Extract the [x, y] coordinate from the center of the cell holding the provided text.  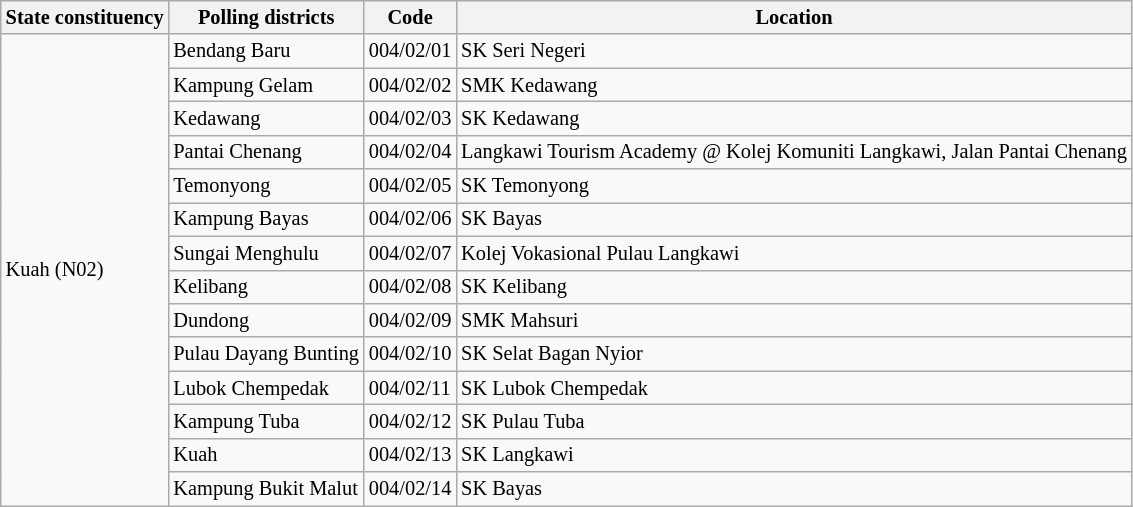
Bendang Baru [266, 51]
004/02/03 [410, 118]
004/02/08 [410, 287]
Polling districts [266, 17]
004/02/07 [410, 253]
Kuah (N02) [85, 270]
004/02/12 [410, 421]
Kelibang [266, 287]
Kampung Bukit Malut [266, 489]
004/02/04 [410, 152]
Kampung Bayas [266, 219]
Location [794, 17]
SK Temonyong [794, 186]
Kolej Vokasional Pulau Langkawi [794, 253]
004/02/01 [410, 51]
004/02/06 [410, 219]
Pulau Dayang Bunting [266, 354]
Code [410, 17]
Kedawang [266, 118]
Temonyong [266, 186]
004/02/05 [410, 186]
Dundong [266, 320]
004/02/11 [410, 388]
Pantai Chenang [266, 152]
Kampung Tuba [266, 421]
SK Kedawang [794, 118]
SK Seri Negeri [794, 51]
SMK Mahsuri [794, 320]
SK Pulau Tuba [794, 421]
004/02/02 [410, 85]
004/02/13 [410, 455]
004/02/09 [410, 320]
004/02/10 [410, 354]
SK Langkawi [794, 455]
Lubok Chempedak [266, 388]
Langkawi Tourism Academy @ Kolej Komuniti Langkawi, Jalan Pantai Chenang [794, 152]
State constituency [85, 17]
004/02/14 [410, 489]
Sungai Menghulu [266, 253]
Kampung Gelam [266, 85]
SK Selat Bagan Nyior [794, 354]
SK Lubok Chempedak [794, 388]
SMK Kedawang [794, 85]
SK Kelibang [794, 287]
Kuah [266, 455]
